Capture the cell that displays the provided text and extract its [x, y] central coordinate. 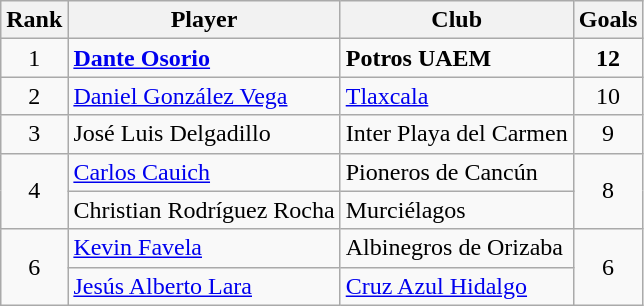
Goals [608, 20]
Murciélagos [456, 210]
Rank [34, 20]
Dante Osorio [204, 58]
Potros UAEM [456, 58]
Inter Playa del Carmen [456, 134]
8 [608, 191]
Cruz Azul Hidalgo [456, 286]
Player [204, 20]
Kevin Favela [204, 248]
9 [608, 134]
2 [34, 96]
12 [608, 58]
3 [34, 134]
José Luis Delgadillo [204, 134]
10 [608, 96]
1 [34, 58]
Jesús Alberto Lara [204, 286]
Daniel González Vega [204, 96]
4 [34, 191]
Pioneros de Cancún [456, 172]
Albinegros de Orizaba [456, 248]
Carlos Cauich [204, 172]
Tlaxcala [456, 96]
Club [456, 20]
Christian Rodríguez Rocha [204, 210]
